From the cell containing the given text, extract its center point as (X, Y) coordinate. 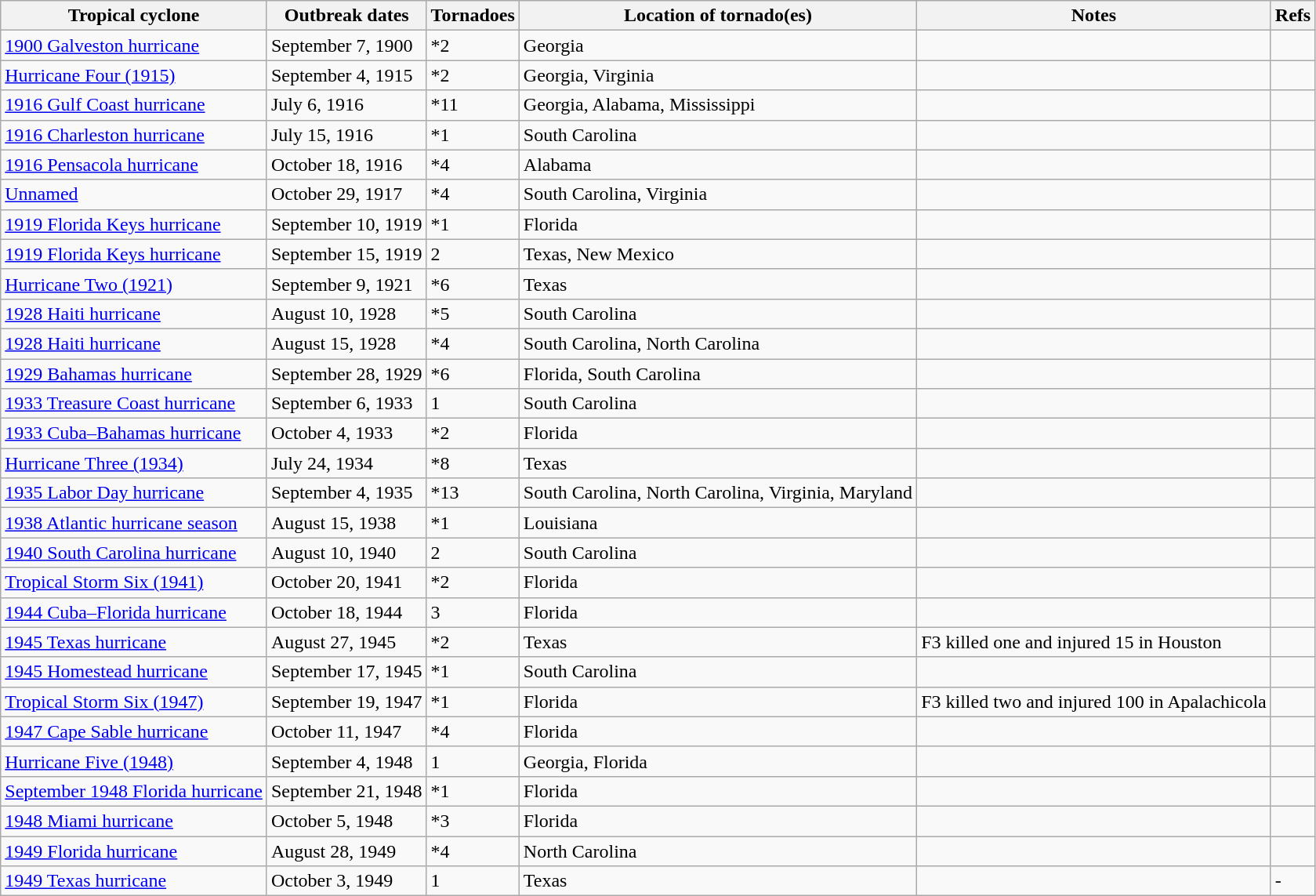
F3 killed one and injured 15 in Houston (1094, 642)
Florida, South Carolina (718, 374)
Alabama (718, 165)
South Carolina, North Carolina, Virginia, Maryland (718, 493)
October 20, 1941 (346, 582)
*5 (473, 314)
1945 Texas hurricane (134, 642)
South Carolina, North Carolina (718, 343)
1947 Cape Sable hurricane (134, 731)
October 18, 1944 (346, 612)
September 4, 1915 (346, 75)
September 10, 1919 (346, 224)
July 6, 1916 (346, 105)
1948 Miami hurricane (134, 821)
September 28, 1929 (346, 374)
September 1948 Florida hurricane (134, 791)
August 15, 1938 (346, 523)
September 9, 1921 (346, 284)
Georgia (718, 45)
Refs (1292, 16)
1900 Galveston hurricane (134, 45)
1929 Bahamas hurricane (134, 374)
Hurricane Three (1934) (134, 463)
1940 South Carolina hurricane (134, 553)
*8 (473, 463)
Georgia, Alabama, Mississippi (718, 105)
Georgia, Florida (718, 761)
September 15, 1919 (346, 254)
- (1292, 881)
1945 Homestead hurricane (134, 672)
Tropical Storm Six (1947) (134, 702)
August 10, 1940 (346, 553)
August 15, 1928 (346, 343)
*13 (473, 493)
July 15, 1916 (346, 135)
Hurricane Five (1948) (134, 761)
1944 Cuba–Florida hurricane (134, 612)
*3 (473, 821)
1938 Atlantic hurricane season (134, 523)
Hurricane Two (1921) (134, 284)
September 7, 1900 (346, 45)
September 17, 1945 (346, 672)
Georgia, Virginia (718, 75)
1916 Pensacola hurricane (134, 165)
October 4, 1933 (346, 433)
August 28, 1949 (346, 851)
Outbreak dates (346, 16)
Louisiana (718, 523)
Tropical Storm Six (1941) (134, 582)
July 24, 1934 (346, 463)
Texas, New Mexico (718, 254)
October 18, 1916 (346, 165)
1916 Gulf Coast hurricane (134, 105)
August 27, 1945 (346, 642)
3 (473, 612)
September 4, 1935 (346, 493)
September 19, 1947 (346, 702)
Tropical cyclone (134, 16)
Notes (1094, 16)
North Carolina (718, 851)
October 11, 1947 (346, 731)
South Carolina, Virginia (718, 194)
F3 killed two and injured 100 in Apalachicola (1094, 702)
August 10, 1928 (346, 314)
October 3, 1949 (346, 881)
September 21, 1948 (346, 791)
Unnamed (134, 194)
1935 Labor Day hurricane (134, 493)
1916 Charleston hurricane (134, 135)
Location of tornado(es) (718, 16)
September 6, 1933 (346, 404)
Tornadoes (473, 16)
*11 (473, 105)
September 4, 1948 (346, 761)
1949 Texas hurricane (134, 881)
1949 Florida hurricane (134, 851)
1933 Cuba–Bahamas hurricane (134, 433)
Hurricane Four (1915) (134, 75)
1933 Treasure Coast hurricane (134, 404)
October 29, 1917 (346, 194)
October 5, 1948 (346, 821)
